Scan for the cell matching the given text and deliver its [X, Y] coordinate at center. 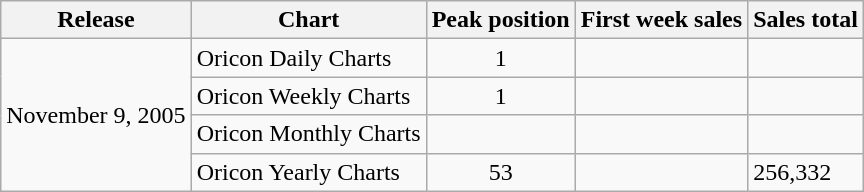
Oricon Daily Charts [308, 58]
53 [500, 172]
First week sales [661, 20]
Peak position [500, 20]
Oricon Weekly Charts [308, 96]
November 9, 2005 [96, 115]
256,332 [806, 172]
Oricon Yearly Charts [308, 172]
Sales total [806, 20]
Release [96, 20]
Chart [308, 20]
Oricon Monthly Charts [308, 134]
